Determine the [X, Y] coordinate at the center of the cell enclosing the given text.  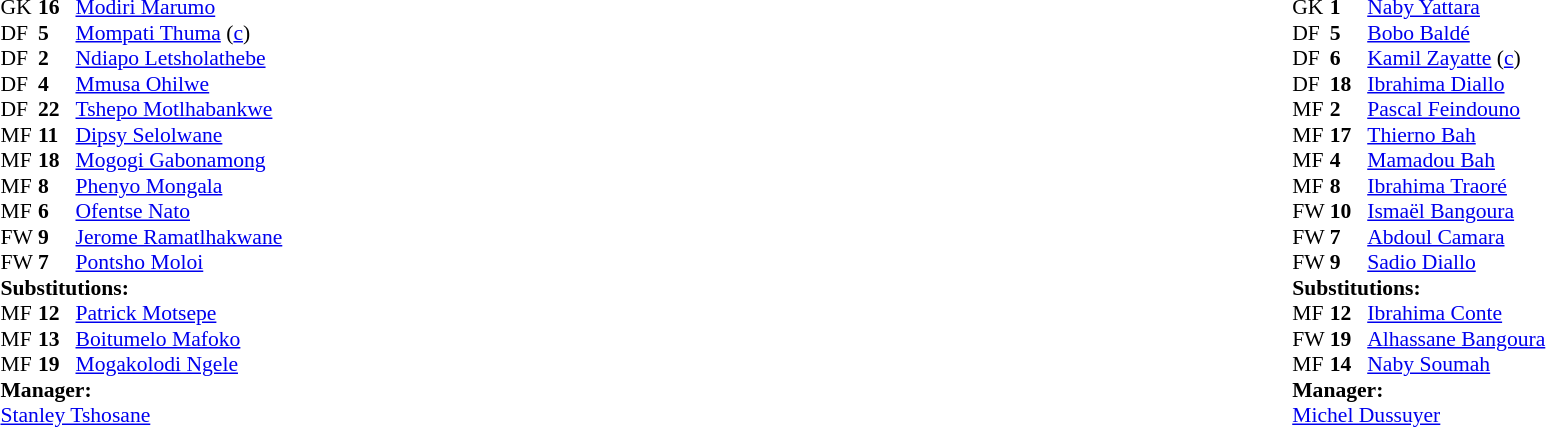
Ismaël Bangoura [1456, 211]
Ibrahima Conte [1456, 313]
Jerome Ramatlhakwane [180, 237]
Mamadou Bah [1456, 161]
Mogakolodi Ngele [180, 365]
Phenyo Mongala [180, 186]
Mogogi Gabonamong [180, 161]
Ibrahima Traoré [1456, 186]
Sadio Diallo [1456, 263]
Ofentse Nato [180, 211]
Kamil Zayatte (c) [1456, 59]
Thierno Bah [1456, 135]
13 [57, 339]
10 [1349, 211]
Mmusa Ohilwe [180, 84]
Ndiapo Letsholathebe [180, 59]
Naby Soumah [1456, 365]
Patrick Motsepe [180, 313]
Pontsho Moloi [180, 263]
Boitumelo Mafoko [180, 339]
22 [57, 109]
11 [57, 135]
Ibrahima Diallo [1456, 84]
17 [1349, 135]
Dipsy Selolwane [180, 135]
Mompati Thuma (c) [180, 33]
Alhassane Bangoura [1456, 339]
Abdoul Camara [1456, 237]
Bobo Baldé [1456, 33]
Tshepo Motlhabankwe [180, 109]
Pascal Feindouno [1456, 109]
14 [1349, 365]
